From the cell containing the given text, extract its center point as [x, y] coordinate. 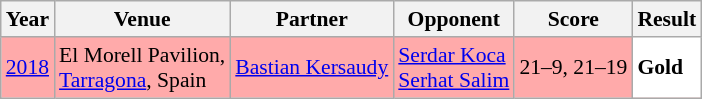
Opponent [454, 19]
Partner [312, 19]
Gold [666, 68]
21–9, 21–19 [573, 68]
Venue [142, 19]
Year [28, 19]
Bastian Kersaudy [312, 68]
Result [666, 19]
2018 [28, 68]
Score [573, 19]
Serdar Koca Serhat Salim [454, 68]
El Morell Pavilion,Tarragona, Spain [142, 68]
